Pinpoint the cell where the given text exists, returning its [x, y] midpoint coordinate. 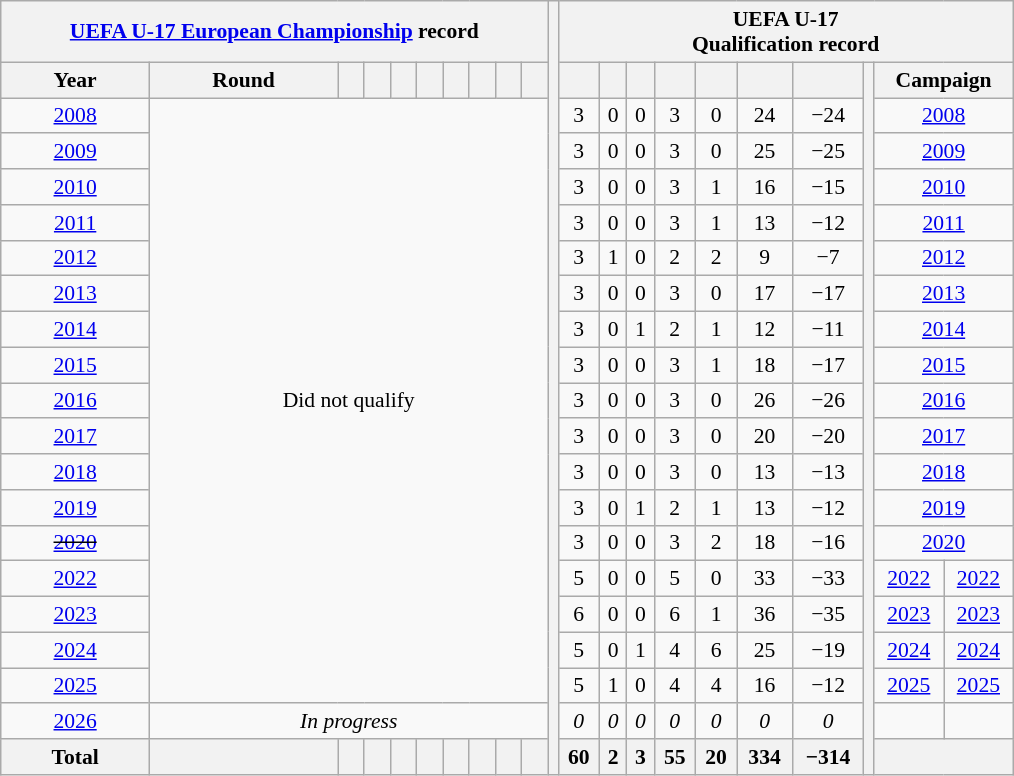
UEFA U-17Qualification record [786, 32]
In progress [348, 722]
−13 [828, 472]
55 [674, 757]
−25 [828, 152]
−16 [828, 543]
334 [765, 757]
12 [765, 330]
Did not qualify [348, 401]
26 [765, 401]
Year [76, 80]
−19 [828, 650]
−33 [828, 579]
36 [765, 615]
2026 [76, 722]
Round [243, 80]
−15 [828, 187]
−26 [828, 401]
−314 [828, 757]
Total [76, 757]
−20 [828, 437]
33 [765, 579]
9 [765, 258]
60 [578, 757]
−24 [828, 116]
−35 [828, 615]
−7 [828, 258]
−11 [828, 330]
24 [765, 116]
17 [765, 294]
UEFA U-17 European Championship record [274, 32]
Campaign [944, 80]
